Search for the cell housing the specified text and yield its (x, y) center coordinate. 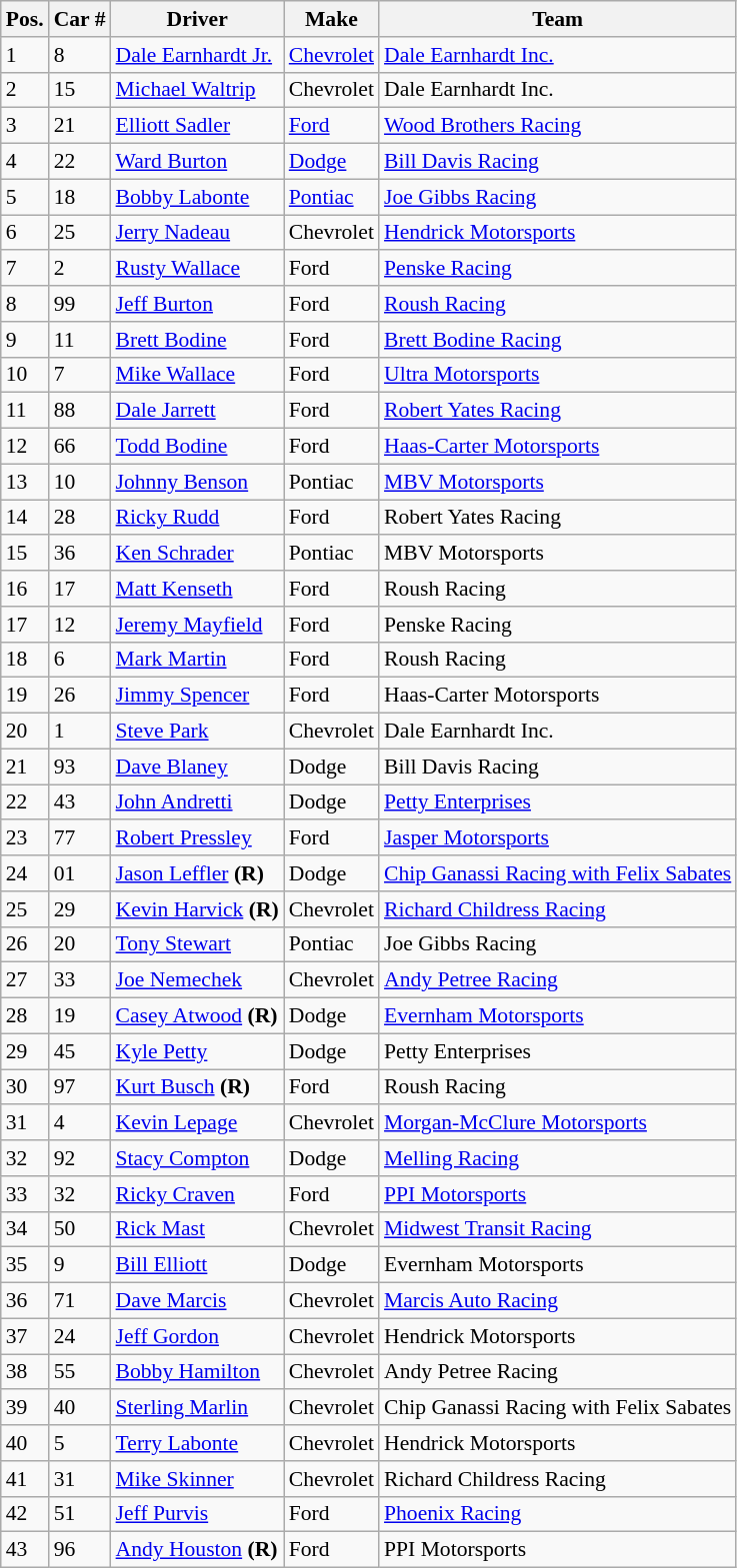
38 (25, 1372)
77 (80, 838)
John Andretti (198, 802)
Brett Bodine Racing (558, 340)
23 (25, 838)
Casey Atwood (R) (198, 1016)
Jeremy Mayfield (198, 625)
Team (558, 19)
Kevin Lepage (198, 1123)
Make (332, 19)
35 (25, 1265)
Melling Racing (558, 1158)
Andy Houston (R) (198, 1550)
Dale Jarrett (198, 411)
Terry Labonte (198, 1443)
37 (25, 1336)
Marcis Auto Racing (558, 1301)
Mark Martin (198, 660)
14 (25, 518)
Bobby Labonte (198, 197)
13 (25, 482)
Jasper Motorsports (558, 838)
Kyle Petty (198, 1051)
Joe Nemechek (198, 980)
88 (80, 411)
55 (80, 1372)
Brett Bodine (198, 340)
Ultra Motorsports (558, 375)
Steve Park (198, 732)
Jeff Burton (198, 304)
Elliott Sadler (198, 126)
Bill Elliott (198, 1265)
3 (25, 126)
Kevin Harvick (R) (198, 909)
39 (25, 1408)
51 (80, 1514)
Wood Brothers Racing (558, 126)
Matt Kenseth (198, 589)
Morgan-McClure Motorsports (558, 1123)
Stacy Compton (198, 1158)
Sterling Marlin (198, 1408)
Mike Skinner (198, 1479)
99 (80, 304)
27 (25, 980)
Rick Mast (198, 1229)
92 (80, 1158)
42 (25, 1514)
Dave Blaney (198, 767)
Bobby Hamilton (198, 1372)
96 (80, 1550)
97 (80, 1087)
45 (80, 1051)
50 (80, 1229)
Jimmy Spencer (198, 696)
Dale Earnhardt Jr. (198, 55)
Jason Leffler (R) (198, 873)
Rusty Wallace (198, 269)
Jeff Purvis (198, 1514)
Ken Schrader (198, 554)
41 (25, 1479)
93 (80, 767)
Robert Pressley (198, 838)
34 (25, 1229)
Ward Burton (198, 162)
Todd Bodine (198, 447)
Johnny Benson (198, 482)
01 (80, 873)
Car # (80, 19)
16 (25, 589)
Jerry Nadeau (198, 233)
Ricky Craven (198, 1194)
Tony Stewart (198, 944)
71 (80, 1301)
Ricky Rudd (198, 518)
30 (25, 1087)
Phoenix Racing (558, 1514)
66 (80, 447)
Jeff Gordon (198, 1336)
Midwest Transit Racing (558, 1229)
Driver (198, 19)
Pos. (25, 19)
Mike Wallace (198, 375)
Kurt Busch (R) (198, 1087)
Michael Waltrip (198, 90)
Dave Marcis (198, 1301)
